Output the [x, y] coordinate of the center of the cell containing the given text.  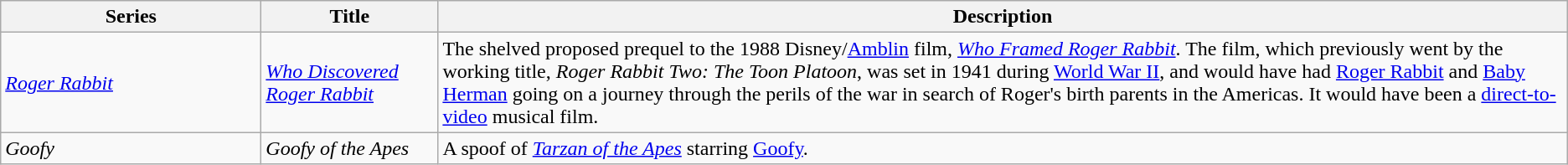
Goofy of the Apes [350, 148]
Who Discovered Roger Rabbit [350, 82]
A spoof of Tarzan of the Apes starring Goofy. [1003, 148]
Series [131, 17]
Title [350, 17]
Goofy [131, 148]
Description [1003, 17]
Roger Rabbit [131, 82]
